Scan for the cell matching the given text and deliver its [x, y] coordinate at center. 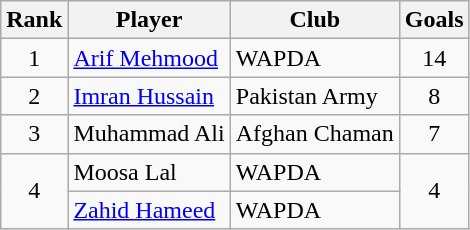
8 [434, 96]
3 [34, 134]
Zahid Hameed [149, 210]
14 [434, 58]
Imran Hussain [149, 96]
Pakistan Army [314, 96]
Muhammad Ali [149, 134]
7 [434, 134]
Rank [34, 20]
Afghan Chaman [314, 134]
Arif Mehmood [149, 58]
Player [149, 20]
Goals [434, 20]
Club [314, 20]
2 [34, 96]
1 [34, 58]
Moosa Lal [149, 172]
